Find where the given text appears and provide that cell's center as [X, Y] coordinate. 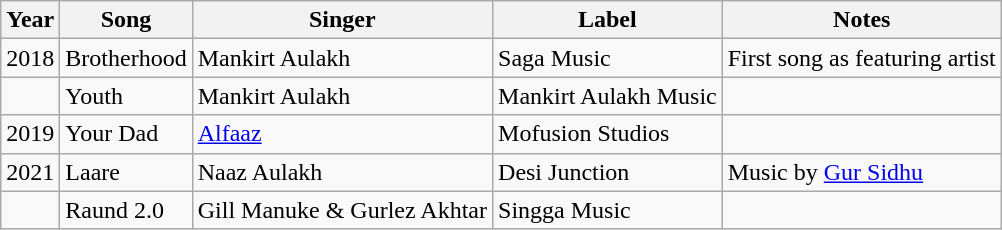
2021 [30, 172]
Song [126, 20]
Laare [126, 172]
Singer [342, 20]
Gill Manuke & Gurlez Akhtar [342, 210]
Brotherhood [126, 58]
Music by Gur Sidhu [862, 172]
2018 [30, 58]
Singga Music [608, 210]
2019 [30, 134]
Saga Music [608, 58]
Label [608, 20]
Raund 2.0 [126, 210]
Desi Junction [608, 172]
Youth [126, 96]
Mofusion Studios [608, 134]
Year [30, 20]
Naaz Aulakh [342, 172]
Alfaaz [342, 134]
First song as featuring artist [862, 58]
Notes [862, 20]
Mankirt Aulakh Music [608, 96]
Your Dad [126, 134]
